Scan for the cell matching the given text and deliver its [x, y] coordinate at center. 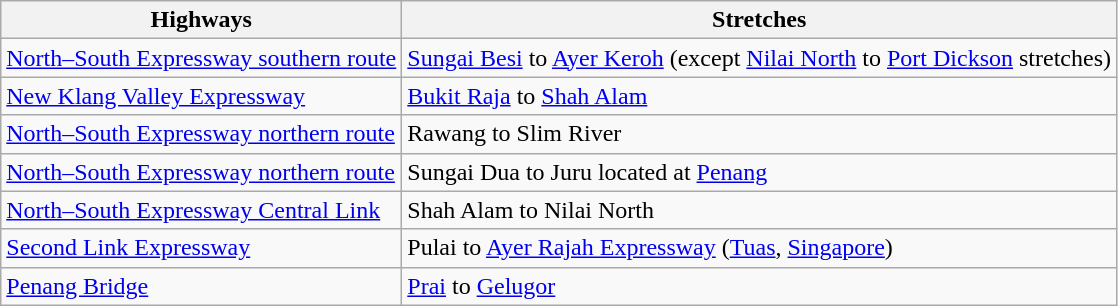
New Klang Valley Expressway [202, 96]
Stretches [760, 20]
Rawang to Slim River [760, 134]
North–South Expressway southern route [202, 58]
Prai to Gelugor [760, 286]
Bukit Raja to Shah Alam [760, 96]
Sungai Besi to Ayer Keroh (except Nilai North to Port Dickson stretches) [760, 58]
North–South Expressway Central Link [202, 210]
Pulai to Ayer Rajah Expressway (Tuas, Singapore) [760, 248]
Second Link Expressway [202, 248]
Shah Alam to Nilai North [760, 210]
Penang Bridge [202, 286]
Sungai Dua to Juru located at Penang [760, 172]
Highways [202, 20]
